Capture the cell that displays the provided text and extract its (x, y) central coordinate. 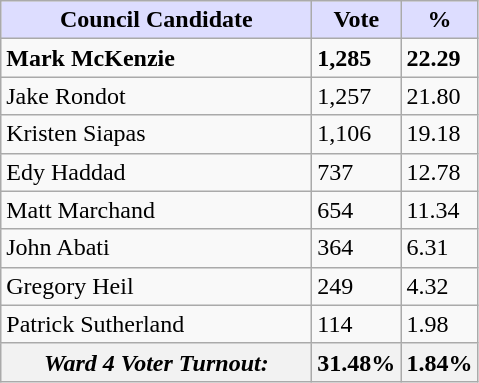
Patrick Sutherland (156, 324)
22.29 (440, 58)
Kristen Siapas (156, 134)
1,285 (356, 58)
% (440, 20)
Council Candidate (156, 20)
1.98 (440, 324)
249 (356, 286)
Edy Haddad (156, 172)
1,106 (356, 134)
21.80 (440, 96)
Jake Rondot (156, 96)
Vote (356, 20)
Matt Marchand (156, 210)
6.31 (440, 248)
654 (356, 210)
364 (356, 248)
737 (356, 172)
31.48% (356, 362)
114 (356, 324)
11.34 (440, 210)
Mark McKenzie (156, 58)
John Abati (156, 248)
4.32 (440, 286)
19.18 (440, 134)
Ward 4 Voter Turnout: (156, 362)
12.78 (440, 172)
1,257 (356, 96)
1.84% (440, 362)
Gregory Heil (156, 286)
